Pinpoint the cell where the given text exists, returning its (X, Y) midpoint coordinate. 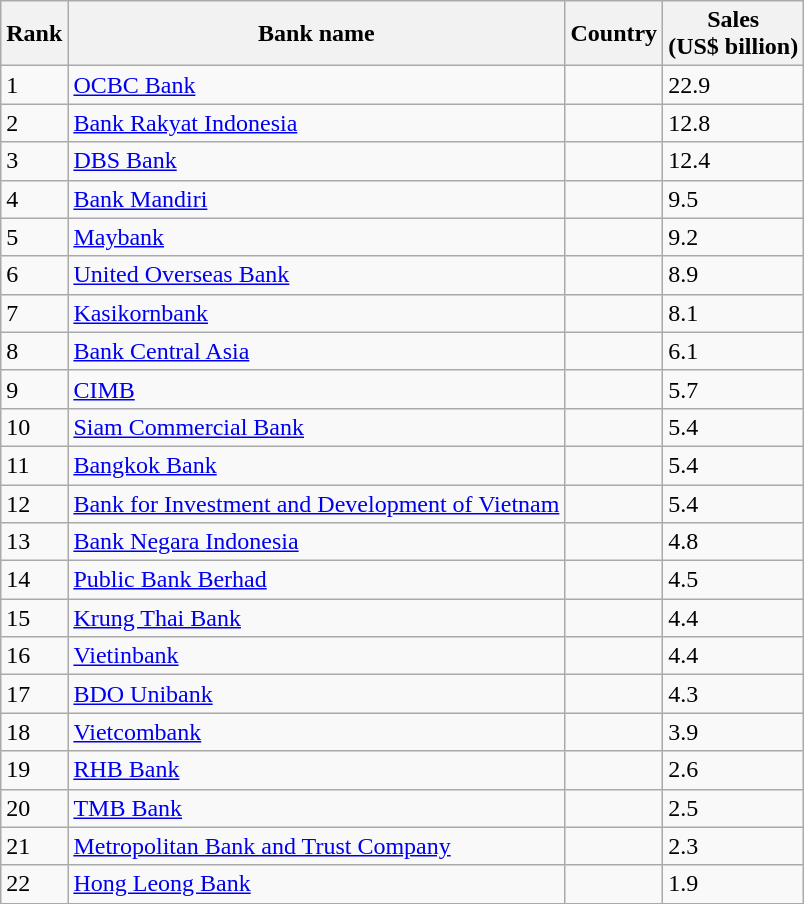
1.9 (734, 884)
Krung Thai Bank (316, 618)
Bank Mandiri (316, 199)
Vietcombank (316, 732)
2.6 (734, 770)
12 (34, 503)
8.9 (734, 275)
6 (34, 275)
2.5 (734, 808)
Sales(US$ billion) (734, 34)
13 (34, 542)
14 (34, 580)
DBS Bank (316, 161)
9 (34, 389)
10 (34, 427)
8.1 (734, 313)
8 (34, 351)
Kasikornbank (316, 313)
12.4 (734, 161)
4.3 (734, 694)
Hong Leong Bank (316, 884)
Bank Rakyat Indonesia (316, 123)
17 (34, 694)
12.8 (734, 123)
3.9 (734, 732)
OCBC Bank (316, 85)
22 (34, 884)
Vietinbank (316, 656)
16 (34, 656)
Bank Negara Indonesia (316, 542)
4 (34, 199)
5.7 (734, 389)
9.5 (734, 199)
Country (614, 34)
RHB Bank (316, 770)
Bank Central Asia (316, 351)
Siam Commercial Bank (316, 427)
Metropolitan Bank and Trust Company (316, 846)
18 (34, 732)
22.9 (734, 85)
20 (34, 808)
11 (34, 465)
1 (34, 85)
19 (34, 770)
TMB Bank (316, 808)
Bank for Investment and Development of Vietnam (316, 503)
7 (34, 313)
2.3 (734, 846)
Maybank (316, 237)
4.8 (734, 542)
6.1 (734, 351)
CIMB (316, 389)
4.5 (734, 580)
15 (34, 618)
3 (34, 161)
BDO Unibank (316, 694)
9.2 (734, 237)
Bank name (316, 34)
2 (34, 123)
5 (34, 237)
Bangkok Bank (316, 465)
Public Bank Berhad (316, 580)
Rank (34, 34)
United Overseas Bank (316, 275)
21 (34, 846)
